Return [x, y] of the center of cell containing provided text 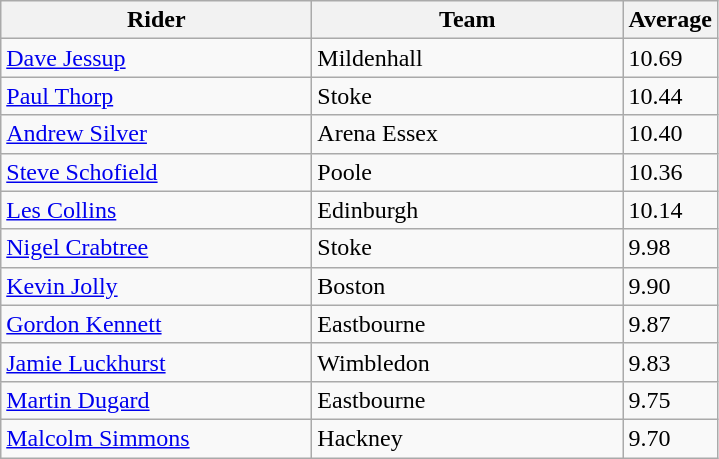
10.69 [670, 58]
Poole [468, 172]
9.83 [670, 362]
Nigel Crabtree [156, 248]
Dave Jessup [156, 58]
Les Collins [156, 210]
Rider [156, 20]
10.44 [670, 96]
Average [670, 20]
10.40 [670, 134]
Mildenhall [468, 58]
Kevin Jolly [156, 286]
9.90 [670, 286]
Boston [468, 286]
9.75 [670, 400]
9.70 [670, 438]
10.14 [670, 210]
9.87 [670, 324]
Malcolm Simmons [156, 438]
Paul Thorp [156, 96]
Arena Essex [468, 134]
Team [468, 20]
10.36 [670, 172]
Hackney [468, 438]
Gordon Kennett [156, 324]
9.98 [670, 248]
Jamie Luckhurst [156, 362]
Edinburgh [468, 210]
Martin Dugard [156, 400]
Andrew Silver [156, 134]
Steve Schofield [156, 172]
Wimbledon [468, 362]
